Capture the cell that displays the provided text and extract its [x, y] central coordinate. 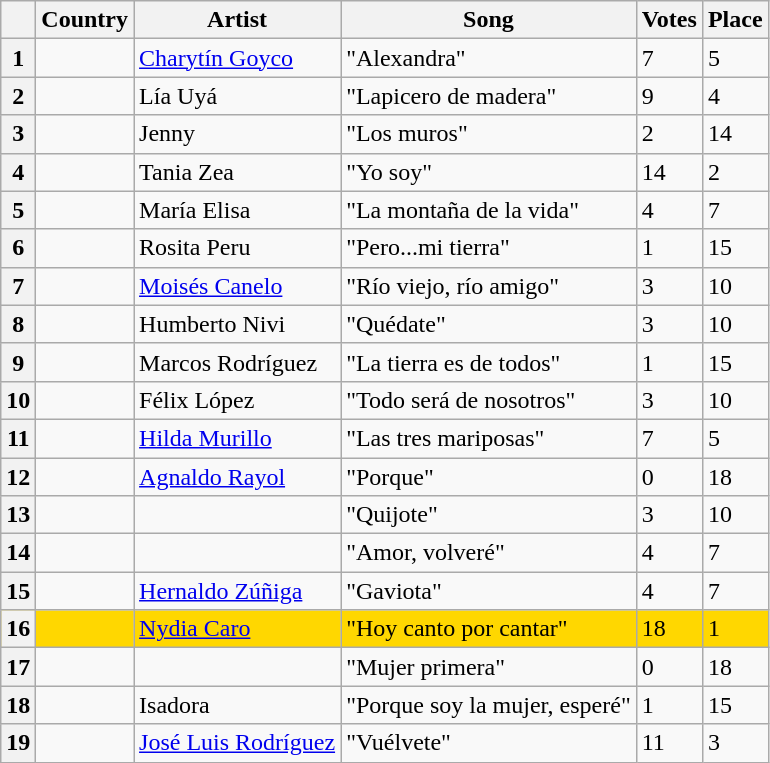
Tania Zea [238, 172]
"Hoy canto por cantar" [489, 629]
"Gaviota" [489, 591]
"Río viejo, río amigo" [489, 286]
Agnaldo Rayol [238, 477]
"Yo soy" [489, 172]
"Mujer primera" [489, 667]
"Porque soy la mujer, esperé" [489, 705]
Jenny [238, 134]
"La montaña de la vida" [489, 210]
Nydia Caro [238, 629]
Félix López [238, 400]
José Luis Rodríguez [238, 743]
Place [735, 20]
Charytín Goyco [238, 58]
Country [85, 20]
19 [18, 743]
12 [18, 477]
Moisés Canelo [238, 286]
Rosita Peru [238, 248]
Isadora [238, 705]
Lía Uyá [238, 96]
13 [18, 515]
"Vuélvete" [489, 743]
8 [18, 324]
"Amor, volveré" [489, 553]
Hilda Murillo [238, 438]
"Alexandra" [489, 58]
"Los muros" [489, 134]
17 [18, 667]
Votes [669, 20]
Artist [238, 20]
"Porque" [489, 477]
Marcos Rodríguez [238, 362]
"Pero...mi tierra" [489, 248]
"La tierra es de todos" [489, 362]
Hernaldo Zúñiga [238, 591]
16 [18, 629]
María Elisa [238, 210]
Song [489, 20]
"Lapicero de madera" [489, 96]
Humberto Nivi [238, 324]
6 [18, 248]
"Todo será de nosotros" [489, 400]
"Quijote" [489, 515]
"Las tres mariposas" [489, 438]
"Quédate" [489, 324]
